Capture the cell that displays the provided text and extract its [X, Y] central coordinate. 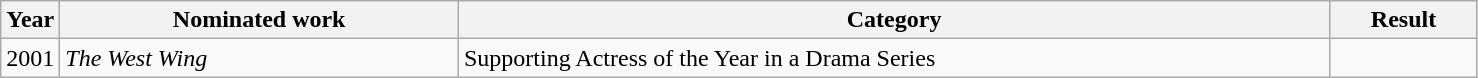
Result [1404, 20]
Nominated work [260, 20]
Year [30, 20]
Supporting Actress of the Year in a Drama Series [894, 58]
Category [894, 20]
The West Wing [260, 58]
2001 [30, 58]
